Scan for the cell matching the given text and deliver its [X, Y] coordinate at center. 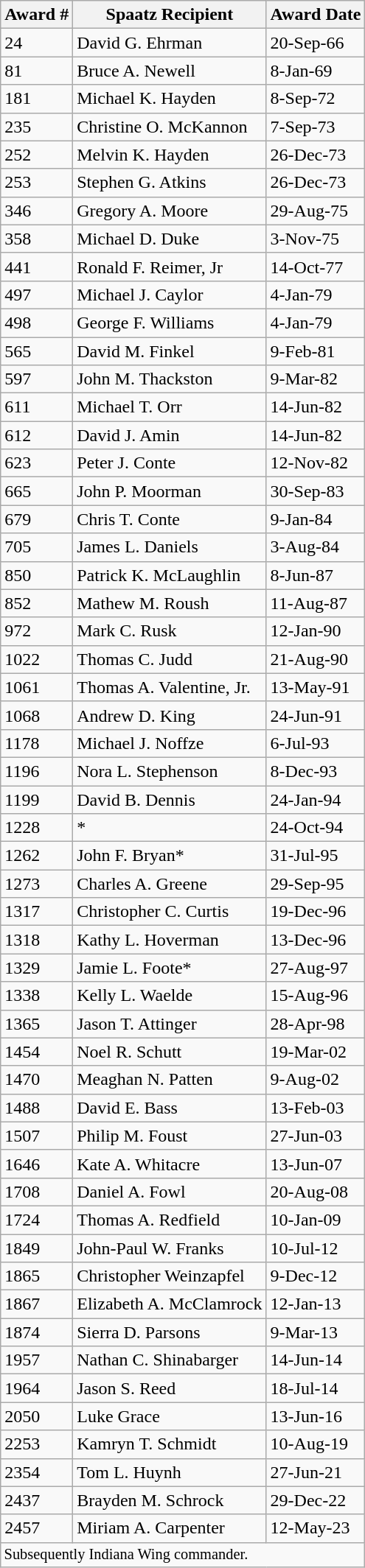
6-Jul-93 [316, 743]
28-Apr-98 [316, 1024]
1317 [37, 912]
346 [37, 211]
27-Jun-21 [316, 1472]
8-Jun-87 [316, 575]
181 [37, 99]
Melvin K. Hayden [170, 155]
9-Dec-12 [316, 1276]
30-Sep-83 [316, 491]
1708 [37, 1192]
8-Jan-69 [316, 71]
David E. Bass [170, 1108]
14-Jun-14 [316, 1360]
1957 [37, 1360]
1964 [37, 1388]
1273 [37, 884]
3-Aug-84 [316, 547]
1262 [37, 856]
Patrick K. McLaughlin [170, 575]
29-Aug-75 [316, 211]
12-Nov-82 [316, 463]
19-Dec-96 [316, 912]
12-Jan-90 [316, 631]
14-Oct-77 [316, 267]
Mark C. Rusk [170, 631]
597 [37, 379]
20-Aug-08 [316, 1192]
Kelly L. Waelde [170, 996]
Spaatz Recipient [170, 15]
18-Jul-14 [316, 1388]
Ronald F. Reimer, Jr [170, 267]
24-Jan-94 [316, 799]
1022 [37, 659]
Charles A. Greene [170, 884]
Jason S. Reed [170, 1388]
1867 [37, 1304]
1318 [37, 940]
679 [37, 519]
81 [37, 71]
1865 [37, 1276]
15-Aug-96 [316, 996]
Peter J. Conte [170, 463]
13-Dec-96 [316, 940]
Brayden M. Schrock [170, 1500]
9-Feb-81 [316, 351]
Mathew M. Roush [170, 603]
Michael J. Noffze [170, 743]
Kate A. Whitacre [170, 1164]
7-Sep-73 [316, 127]
9-Mar-13 [316, 1332]
Noel R. Schutt [170, 1052]
John F. Bryan* [170, 856]
Gregory A. Moore [170, 211]
1338 [37, 996]
612 [37, 435]
Award Date [316, 15]
Kamryn T. Schmidt [170, 1444]
David G. Ehrman [170, 43]
George F. Williams [170, 323]
2253 [37, 1444]
Christopher C. Curtis [170, 912]
27-Aug-97 [316, 968]
Stephen G. Atkins [170, 183]
Nathan C. Shinabarger [170, 1360]
19-Mar-02 [316, 1052]
1329 [37, 968]
623 [37, 463]
852 [37, 603]
Miriam A. Carpenter [170, 1528]
Tom L. Huynh [170, 1472]
Michael J. Caylor [170, 295]
3-Nov-75 [316, 239]
441 [37, 267]
John P. Moorman [170, 491]
Philip M. Foust [170, 1136]
David J. Amin [170, 435]
9-Mar-82 [316, 379]
13-Jun-07 [316, 1164]
20-Sep-66 [316, 43]
James L. Daniels [170, 547]
235 [37, 127]
8-Sep-72 [316, 99]
Daniel A. Fowl [170, 1192]
Award # [37, 15]
665 [37, 491]
8-Dec-93 [316, 771]
21-Aug-90 [316, 659]
13-May-91 [316, 687]
2437 [37, 1500]
1061 [37, 687]
1724 [37, 1220]
497 [37, 295]
John-Paul W. Franks [170, 1248]
9-Jan-84 [316, 519]
565 [37, 351]
Chris T. Conte [170, 519]
13-Feb-03 [316, 1108]
358 [37, 239]
611 [37, 407]
10-Jan-09 [316, 1220]
9-Aug-02 [316, 1080]
498 [37, 323]
24-Oct-94 [316, 828]
1874 [37, 1332]
David M. Finkel [170, 351]
Thomas A. Redfield [170, 1220]
1228 [37, 828]
1470 [37, 1080]
Michael T. Orr [170, 407]
31-Jul-95 [316, 856]
1068 [37, 715]
24 [37, 43]
1199 [37, 799]
29-Sep-95 [316, 884]
Luke Grace [170, 1416]
Christopher Weinzapfel [170, 1276]
705 [37, 547]
1488 [37, 1108]
1365 [37, 1024]
12-Jan-13 [316, 1304]
Michael K. Hayden [170, 99]
Thomas C. Judd [170, 659]
John M. Thackston [170, 379]
Bruce A. Newell [170, 71]
2457 [37, 1528]
2050 [37, 1416]
850 [37, 575]
252 [37, 155]
1178 [37, 743]
1507 [37, 1136]
* [170, 828]
2354 [37, 1472]
Michael D. Duke [170, 239]
11-Aug-87 [316, 603]
Jamie L. Foote* [170, 968]
13-Jun-16 [316, 1416]
Thomas A. Valentine, Jr. [170, 687]
29-Dec-22 [316, 1500]
David B. Dennis [170, 799]
27-Jun-03 [316, 1136]
10-Aug-19 [316, 1444]
Subsequently Indiana Wing commander. [183, 1555]
1849 [37, 1248]
1646 [37, 1164]
1196 [37, 771]
24-Jun-91 [316, 715]
1454 [37, 1052]
Kathy L. Hoverman [170, 940]
Elizabeth A. McClamrock [170, 1304]
Andrew D. King [170, 715]
Nora L. Stephenson [170, 771]
Sierra D. Parsons [170, 1332]
Meaghan N. Patten [170, 1080]
Jason T. Attinger [170, 1024]
253 [37, 183]
12-May-23 [316, 1528]
10-Jul-12 [316, 1248]
972 [37, 631]
Christine O. McKannon [170, 127]
